Determine the [x, y] coordinate at the center of the cell enclosing the given text.  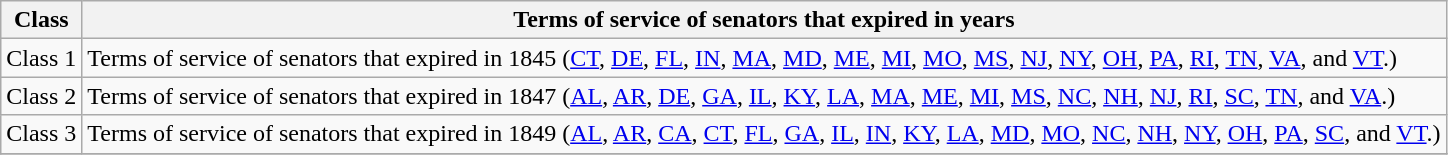
Class [42, 20]
Terms of service of senators that expired in 1849 (AL, AR, CA, CT, FL, GA, IL, IN, KY, LA, MD, MO, NC, NH, NY, OH, PA, SC, and VT.) [764, 134]
Terms of service of senators that expired in years [764, 20]
Class 2 [42, 96]
Class 1 [42, 58]
Terms of service of senators that expired in 1847 (AL, AR, DE, GA, IL, KY, LA, MA, ME, MI, MS, NC, NH, NJ, RI, SC, TN, and VA.) [764, 96]
Terms of service of senators that expired in 1845 (CT, DE, FL, IN, MA, MD, ME, MI, MO, MS, NJ, NY, OH, PA, RI, TN, VA, and VT.) [764, 58]
Class 3 [42, 134]
